Return (x, y) of the center of cell containing provided text 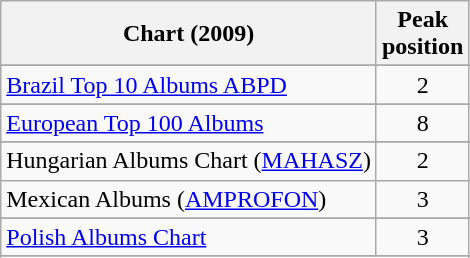
Brazil Top 10 Albums ABPD (189, 85)
Hungarian Albums Chart (MAHASZ) (189, 161)
Mexican Albums (AMPROFON) (189, 199)
European Top 100 Albums (189, 123)
Chart (2009) (189, 34)
Peakposition (422, 34)
8 (422, 123)
Polish Albums Chart (189, 237)
